Search for the cell housing the specified text and yield its [x, y] center coordinate. 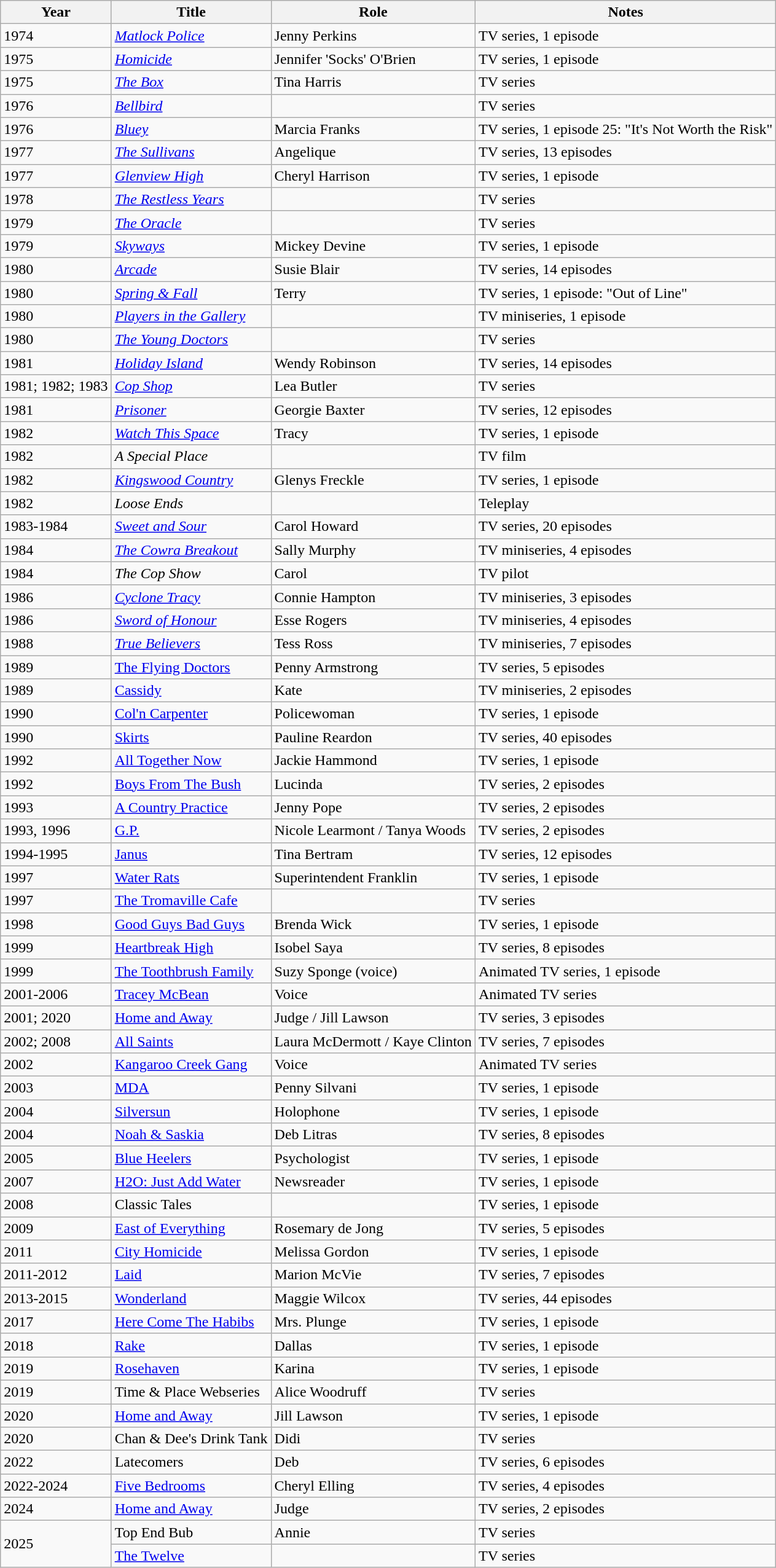
Glenview High [191, 176]
True Believers [191, 643]
Classic Tales [191, 1205]
Kangaroo Creek Gang [191, 1065]
Terry [373, 293]
City Homicide [191, 1252]
1988 [56, 643]
MDA [191, 1088]
Suzy Sponge (voice) [373, 971]
Notes [625, 12]
1994-1995 [56, 854]
Players in the Gallery [191, 316]
2001-2006 [56, 994]
Skirts [191, 737]
Penny Silvani [373, 1088]
Carol Howard [373, 527]
Cheryl Harrison [373, 176]
TV series, 3 episodes [625, 1017]
Jill Lawson [373, 1415]
Latecomers [191, 1462]
Jenny Pope [373, 807]
Tina Bertram [373, 854]
The Flying Doctors [191, 667]
Jackie Hammond [373, 761]
Alice Woodruff [373, 1392]
Col'n Carpenter [191, 714]
Jennifer 'Socks' O'Brien [373, 59]
2001; 2020 [56, 1017]
Animated TV series, 1 episode [625, 971]
Matlock Police [191, 36]
2013-2015 [56, 1298]
Mrs. Plunge [373, 1322]
TV miniseries, 2 episodes [625, 691]
1981; 1982; 1983 [56, 386]
Teleplay [625, 503]
2024 [56, 1509]
TV miniseries, 3 episodes [625, 597]
Policewoman [373, 714]
Janus [191, 854]
Melissa Gordon [373, 1252]
Lea Butler [373, 386]
2003 [56, 1088]
A Country Practice [191, 807]
Tess Ross [373, 643]
TV series, 1 episode 25: "It's Not Worth the Risk" [625, 129]
Isobel Saya [373, 947]
Boys From The Bush [191, 784]
Pauline Reardon [373, 737]
2005 [56, 1158]
2011-2012 [56, 1275]
Noah & Saskia [191, 1135]
Arcade [191, 269]
TV series, 40 episodes [625, 737]
H2O: Just Add Water [191, 1182]
Watch This Space [191, 433]
Karina [373, 1368]
Connie Hampton [373, 597]
Susie Blair [373, 269]
Good Guys Bad Guys [191, 924]
Water Rats [191, 877]
Holophone [373, 1111]
Annie [373, 1532]
Tracy [373, 433]
2002; 2008 [56, 1041]
2017 [56, 1322]
Title [191, 12]
Rake [191, 1345]
Top End Bub [191, 1532]
Esse Rogers [373, 620]
Rosehaven [191, 1368]
Deb Litras [373, 1135]
Five Bedrooms [191, 1486]
TV series, 44 episodes [625, 1298]
Sweet and Sour [191, 527]
Wendy Robinson [373, 363]
Judge / Jill Lawson [373, 1017]
Judge [373, 1509]
2009 [56, 1228]
East of Everything [191, 1228]
2002 [56, 1065]
Skyways [191, 246]
TV pilot [625, 573]
2008 [56, 1205]
TV miniseries, 7 episodes [625, 643]
The Toothbrush Family [191, 971]
Newsreader [373, 1182]
Cheryl Elling [373, 1486]
All Together Now [191, 761]
Angelique [373, 152]
Here Come The Habibs [191, 1322]
TV series, 6 episodes [625, 1462]
Psychologist [373, 1158]
Georgie Baxter [373, 410]
2018 [56, 1345]
Superintendent Franklin [373, 877]
TV series, 1 episode: "Out of Line" [625, 293]
Tina Harris [373, 82]
Maggie Wilcox [373, 1298]
Homicide [191, 59]
Heartbreak High [191, 947]
1974 [56, 36]
Tracey McBean [191, 994]
Silversun [191, 1111]
Jenny Perkins [373, 36]
Brenda Wick [373, 924]
Spring & Fall [191, 293]
Sally Murphy [373, 550]
Dallas [373, 1345]
Rosemary de Jong [373, 1228]
Cop Shop [191, 386]
TV miniseries, 1 episode [625, 316]
Carol [373, 573]
All Saints [191, 1041]
2011 [56, 1252]
Time & Place Webseries [191, 1392]
The Restless Years [191, 199]
Nicole Learmont / Tanya Woods [373, 831]
Laid [191, 1275]
G.P. [191, 831]
Chan & Dee's Drink Tank [191, 1439]
A Special Place [191, 457]
The Cowra Breakout [191, 550]
The Young Doctors [191, 340]
1983-1984 [56, 527]
The Twelve [191, 1556]
Mickey Devine [373, 246]
Marion McVie [373, 1275]
Blue Heelers [191, 1158]
1978 [56, 199]
TV series, 13 episodes [625, 152]
Lucinda [373, 784]
Sword of Honour [191, 620]
Wonderland [191, 1298]
Role [373, 12]
Penny Armstrong [373, 667]
1993 [56, 807]
1998 [56, 924]
TV series, 4 episodes [625, 1486]
Bellbird [191, 106]
Cyclone Tracy [191, 597]
2022 [56, 1462]
The Tromaville Cafe [191, 901]
TV film [625, 457]
The Sullivans [191, 152]
2022-2024 [56, 1486]
2025 [56, 1544]
The Box [191, 82]
Loose Ends [191, 503]
Kate [373, 691]
Prisoner [191, 410]
Year [56, 12]
Didi [373, 1439]
Marcia Franks [373, 129]
The Cop Show [191, 573]
Bluey [191, 129]
Holiday Island [191, 363]
Deb [373, 1462]
Cassidy [191, 691]
Glenys Freckle [373, 480]
2007 [56, 1182]
The Oracle [191, 222]
Laura McDermott / Kaye Clinton [373, 1041]
1993, 1996 [56, 831]
Kingswood Country [191, 480]
TV series, 20 episodes [625, 527]
